For the text-containing cell, return its midpoint in (X, Y) coordinate format. 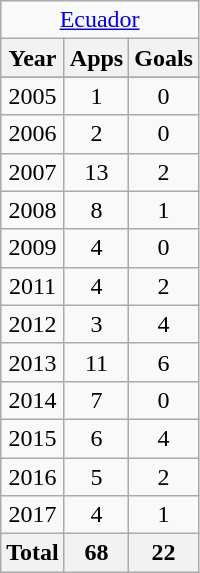
8 (96, 210)
2012 (33, 324)
2013 (33, 362)
2015 (33, 438)
7 (96, 400)
68 (96, 553)
2014 (33, 400)
2017 (33, 515)
2006 (33, 134)
Year (33, 58)
Ecuador (100, 20)
22 (164, 553)
2009 (33, 248)
2016 (33, 477)
13 (96, 172)
Apps (96, 58)
2005 (33, 96)
Total (33, 553)
5 (96, 477)
2011 (33, 286)
3 (96, 324)
Goals (164, 58)
2007 (33, 172)
2008 (33, 210)
11 (96, 362)
